For the text-containing cell, return its midpoint in [x, y] coordinate format. 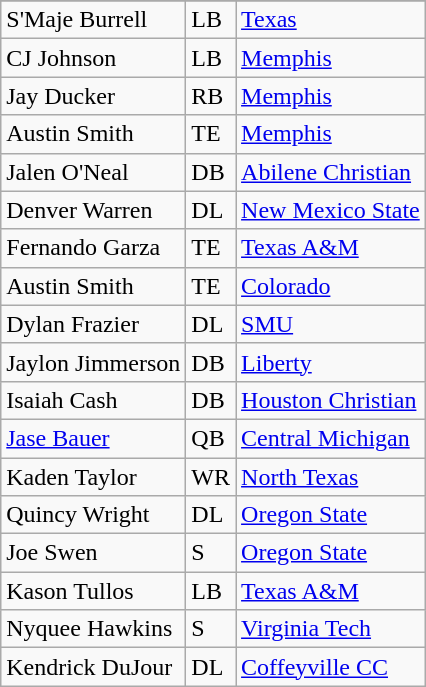
Abilene Christian [331, 172]
Fernando Garza [94, 248]
Kason Tullos [94, 591]
Jay Ducker [94, 96]
SMU [331, 324]
Texas [331, 20]
Jase Bauer [94, 438]
Jaylon Jimmerson [94, 362]
S'Maje Burrell [94, 20]
RB [211, 96]
WR [211, 477]
Isaiah Cash [94, 400]
Coffeyville CC [331, 667]
New Mexico State [331, 210]
Nyquee Hawkins [94, 629]
North Texas [331, 477]
Dylan Frazier [94, 324]
Kendrick DuJour [94, 667]
Joe Swen [94, 553]
Jalen O'Neal [94, 172]
CJ Johnson [94, 58]
Denver Warren [94, 210]
Quincy Wright [94, 515]
Houston Christian [331, 400]
Kaden Taylor [94, 477]
Liberty [331, 362]
Central Michigan [331, 438]
Virginia Tech [331, 629]
QB [211, 438]
Colorado [331, 286]
